Pinpoint the cell where the given text exists, returning its [x, y] midpoint coordinate. 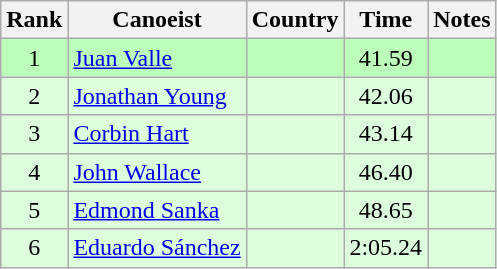
46.40 [386, 172]
Notes [462, 20]
Rank [34, 20]
41.59 [386, 58]
2:05.24 [386, 248]
Time [386, 20]
42.06 [386, 96]
Canoeist [157, 20]
5 [34, 210]
48.65 [386, 210]
Country [295, 20]
Eduardo Sánchez [157, 248]
43.14 [386, 134]
6 [34, 248]
John Wallace [157, 172]
Edmond Sanka [157, 210]
Jonathan Young [157, 96]
Corbin Hart [157, 134]
Juan Valle [157, 58]
1 [34, 58]
3 [34, 134]
2 [34, 96]
4 [34, 172]
